Extract the (x, y) coordinate from the center of the cell holding the provided text.  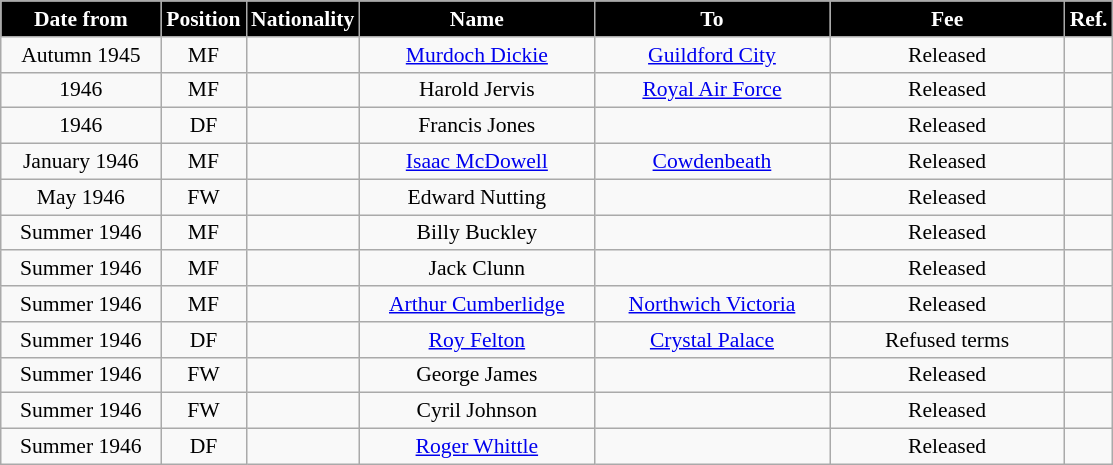
January 1946 (81, 162)
Date from (81, 19)
May 1946 (81, 197)
Ref. (1089, 19)
Roger Whittle (476, 447)
Harold Jervis (476, 90)
Roy Felton (476, 340)
Northwich Victoria (712, 304)
Cyril Johnson (476, 411)
George James (476, 375)
Fee (948, 19)
Guildford City (712, 55)
Nationality (302, 19)
Refused terms (948, 340)
Name (476, 19)
Cowdenbeath (712, 162)
Murdoch Dickie (476, 55)
Billy Buckley (476, 233)
Arthur Cumberlidge (476, 304)
Jack Clunn (476, 269)
Royal Air Force (712, 90)
Position (204, 19)
Crystal Palace (712, 340)
To (712, 19)
Edward Nutting (476, 197)
Autumn 1945 (81, 55)
Isaac McDowell (476, 162)
Francis Jones (476, 126)
